Pinpoint the cell where the given text exists, returning its [x, y] midpoint coordinate. 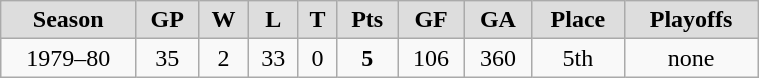
5 [368, 58]
Place [578, 20]
GA [498, 20]
0 [317, 58]
W [224, 20]
106 [432, 58]
360 [498, 58]
GP [168, 20]
GF [432, 20]
Playoffs [692, 20]
Pts [368, 20]
35 [168, 58]
5th [578, 58]
T [317, 20]
L [273, 20]
none [692, 58]
2 [224, 58]
33 [273, 58]
1979–80 [68, 58]
Season [68, 20]
